Search for the cell housing the specified text and yield its (x, y) center coordinate. 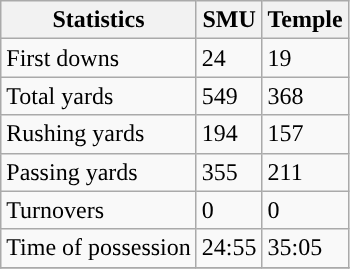
Time of possession (99, 248)
157 (305, 134)
19 (305, 58)
211 (305, 172)
368 (305, 96)
Turnovers (99, 210)
35:05 (305, 248)
194 (229, 134)
24 (229, 58)
Temple (305, 20)
Total yards (99, 96)
First downs (99, 58)
SMU (229, 20)
549 (229, 96)
Statistics (99, 20)
Rushing yards (99, 134)
24:55 (229, 248)
355 (229, 172)
Passing yards (99, 172)
